Identify which cell holds the provided text, then report its [x, y] central coordinate. 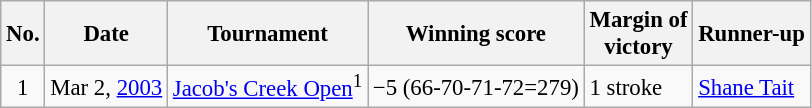
Mar 2, 2003 [106, 87]
1 stroke [638, 87]
Margin ofvictory [638, 34]
Shane Tait [752, 87]
Tournament [267, 34]
Runner-up [752, 34]
Jacob's Creek Open1 [267, 87]
Winning score [476, 34]
1 [23, 87]
Date [106, 34]
No. [23, 34]
−5 (66-70-71-72=279) [476, 87]
